Return the (X, Y) coordinate for the center point of the cell that contains the specified text.  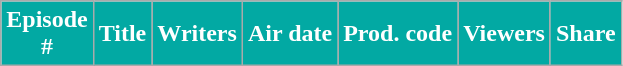
Share (586, 34)
Prod. code (398, 34)
Title (122, 34)
Writers (198, 34)
Episode# (47, 34)
Viewers (504, 34)
Air date (290, 34)
